Return the [X, Y] coordinate for the center point of the cell that contains the specified text.  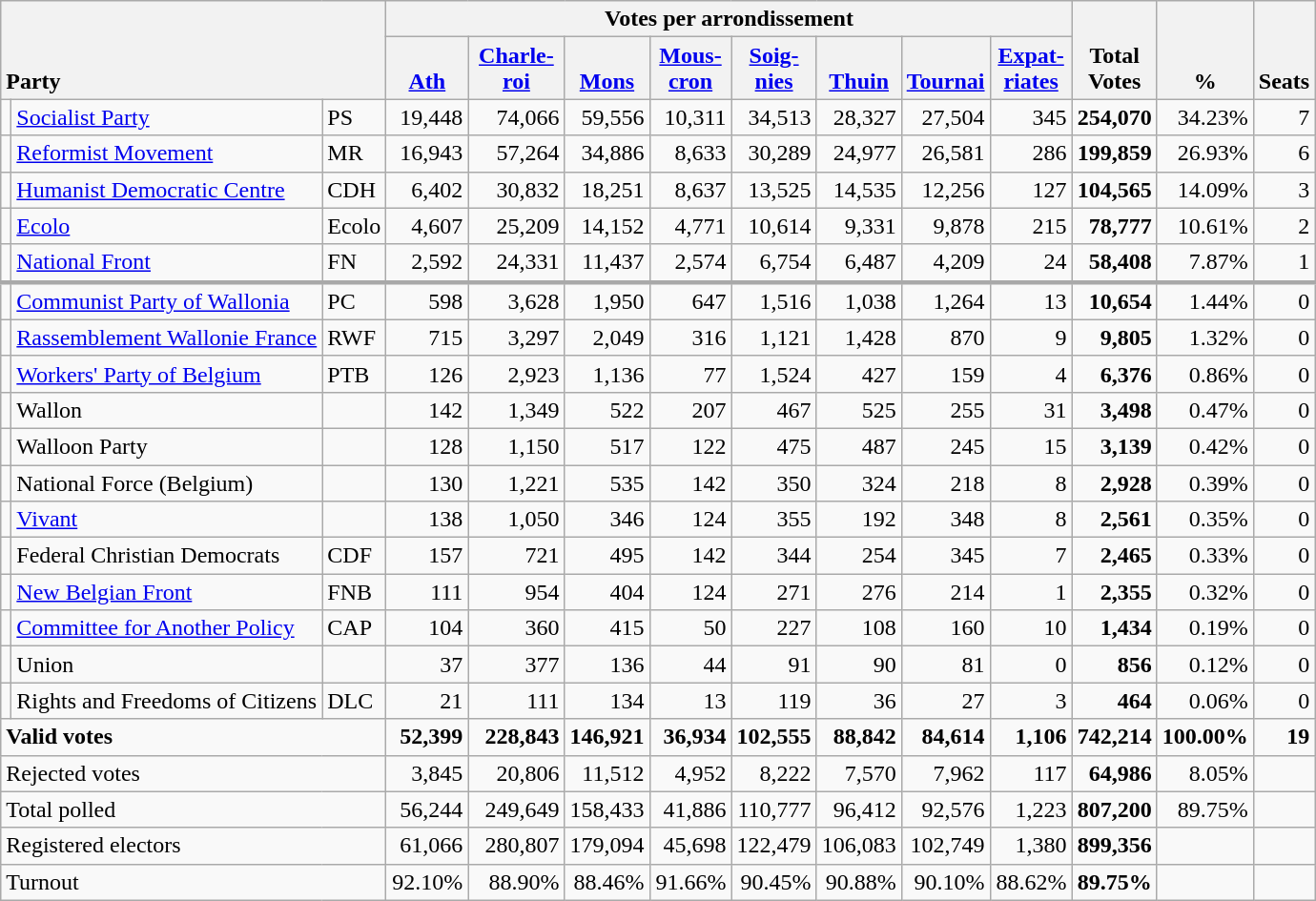
856 [1114, 665]
467 [774, 410]
158,433 [607, 809]
CDH [355, 190]
11,437 [607, 263]
199,859 [1114, 154]
74,066 [517, 117]
FNB [355, 592]
9,331 [858, 226]
117 [1031, 773]
3,297 [517, 338]
64,986 [1114, 773]
19 [1284, 737]
Thuin [858, 69]
90.45% [774, 882]
2 [1284, 226]
56,244 [427, 809]
1,136 [607, 374]
715 [427, 338]
255 [946, 410]
26.93% [1205, 154]
415 [607, 628]
110,777 [774, 809]
102,555 [774, 737]
Wallon [167, 410]
647 [690, 301]
14,152 [607, 226]
59,556 [607, 117]
34,886 [607, 154]
1,264 [946, 301]
31 [1031, 410]
Party [194, 50]
90 [858, 665]
346 [607, 520]
New Belgian Front [167, 592]
271 [774, 592]
104 [427, 628]
2,923 [517, 374]
344 [774, 556]
4 [1031, 374]
525 [858, 410]
1,434 [1114, 628]
286 [1031, 154]
PS [355, 117]
721 [517, 556]
58,408 [1114, 263]
355 [774, 520]
108 [858, 628]
348 [946, 520]
2,574 [690, 263]
130 [427, 483]
1,380 [1031, 846]
215 [1031, 226]
104,565 [1114, 190]
11,512 [607, 773]
90.88% [858, 882]
25,209 [517, 226]
218 [946, 483]
2,465 [1114, 556]
324 [858, 483]
27 [946, 701]
6 [1284, 154]
Total polled [194, 809]
14.09% [1205, 190]
Mons [607, 69]
475 [774, 446]
4,952 [690, 773]
3,845 [427, 773]
Union [167, 665]
12,256 [946, 190]
41,886 [690, 809]
1,221 [517, 483]
8.05% [1205, 773]
276 [858, 592]
245 [946, 446]
Soig- nies [774, 69]
34,513 [774, 117]
27,504 [946, 117]
127 [1031, 190]
96,412 [858, 809]
102,749 [946, 846]
254 [858, 556]
Rassemblement Wallonie France [167, 338]
179,094 [607, 846]
9 [1031, 338]
14,535 [858, 190]
146,921 [607, 737]
0.33% [1205, 556]
34.23% [1205, 117]
Charle- roi [517, 69]
30,832 [517, 190]
495 [607, 556]
10.61% [1205, 226]
0.39% [1205, 483]
227 [774, 628]
1,524 [774, 374]
1,349 [517, 410]
92,576 [946, 809]
13,525 [774, 190]
Turnout [194, 882]
119 [774, 701]
21 [427, 701]
% [1205, 50]
8,637 [690, 190]
807,200 [1114, 809]
1,223 [1031, 809]
6,402 [427, 190]
464 [1114, 701]
36 [858, 701]
0.06% [1205, 701]
PTB [355, 374]
249,649 [517, 809]
7.87% [1205, 263]
157 [427, 556]
9,805 [1114, 338]
Registered electors [194, 846]
RWF [355, 338]
899,356 [1114, 846]
MR [355, 154]
3,498 [1114, 410]
6,754 [774, 263]
1,950 [607, 301]
Rights and Freedoms of Citizens [167, 701]
81 [946, 665]
1,121 [774, 338]
Committee for Another Policy [167, 628]
Vivant [167, 520]
52,399 [427, 737]
128 [427, 446]
954 [517, 592]
2,049 [607, 338]
7,962 [946, 773]
National Front [167, 263]
10,614 [774, 226]
50 [690, 628]
20,806 [517, 773]
134 [607, 701]
Mous- cron [690, 69]
Workers' Party of Belgium [167, 374]
Expat- riates [1031, 69]
10 [1031, 628]
1,516 [774, 301]
280,807 [517, 846]
2,592 [427, 263]
1,150 [517, 446]
4,771 [690, 226]
8,633 [690, 154]
1.32% [1205, 338]
0.86% [1205, 374]
15 [1031, 446]
404 [607, 592]
1,428 [858, 338]
CAP [355, 628]
30,289 [774, 154]
6,376 [1114, 374]
6,487 [858, 263]
88.62% [1031, 882]
1,050 [517, 520]
316 [690, 338]
228,843 [517, 737]
91 [774, 665]
9,878 [946, 226]
FN [355, 263]
36,934 [690, 737]
160 [946, 628]
DLC [355, 701]
37 [427, 665]
1,106 [1031, 737]
45,698 [690, 846]
88.46% [607, 882]
91.66% [690, 882]
106,083 [858, 846]
Tournai [946, 69]
138 [427, 520]
159 [946, 374]
PC [355, 301]
360 [517, 628]
122,479 [774, 846]
77 [690, 374]
28,327 [858, 117]
Walloon Party [167, 446]
126 [427, 374]
88,842 [858, 737]
Socialist Party [167, 117]
92.10% [427, 882]
427 [858, 374]
4,209 [946, 263]
1,038 [858, 301]
24,331 [517, 263]
61,066 [427, 846]
3,628 [517, 301]
18,251 [607, 190]
Total Votes [1114, 50]
0.47% [1205, 410]
90.10% [946, 882]
742,214 [1114, 737]
National Force (Belgium) [167, 483]
CDF [355, 556]
598 [427, 301]
1.44% [1205, 301]
254,070 [1114, 117]
10,654 [1114, 301]
44 [690, 665]
Federal Christian Democrats [167, 556]
24,977 [858, 154]
2,355 [1114, 592]
24 [1031, 263]
2,928 [1114, 483]
487 [858, 446]
4,607 [427, 226]
870 [946, 338]
Ath [427, 69]
192 [858, 520]
207 [690, 410]
57,264 [517, 154]
16,943 [427, 154]
78,777 [1114, 226]
535 [607, 483]
10,311 [690, 117]
19,448 [427, 117]
122 [690, 446]
0.19% [1205, 628]
0.42% [1205, 446]
517 [607, 446]
Votes per arrondissement [729, 19]
26,581 [946, 154]
377 [517, 665]
0.35% [1205, 520]
522 [607, 410]
214 [946, 592]
100.00% [1205, 737]
0.12% [1205, 665]
Communist Party of Wallonia [167, 301]
88.90% [517, 882]
0.32% [1205, 592]
Valid votes [194, 737]
136 [607, 665]
350 [774, 483]
3,139 [1114, 446]
Humanist Democratic Centre [167, 190]
8,222 [774, 773]
Reformist Movement [167, 154]
Rejected votes [194, 773]
84,614 [946, 737]
7,570 [858, 773]
2,561 [1114, 520]
Seats [1284, 50]
